Scan for the cell matching the given text and deliver its (x, y) coordinate at center. 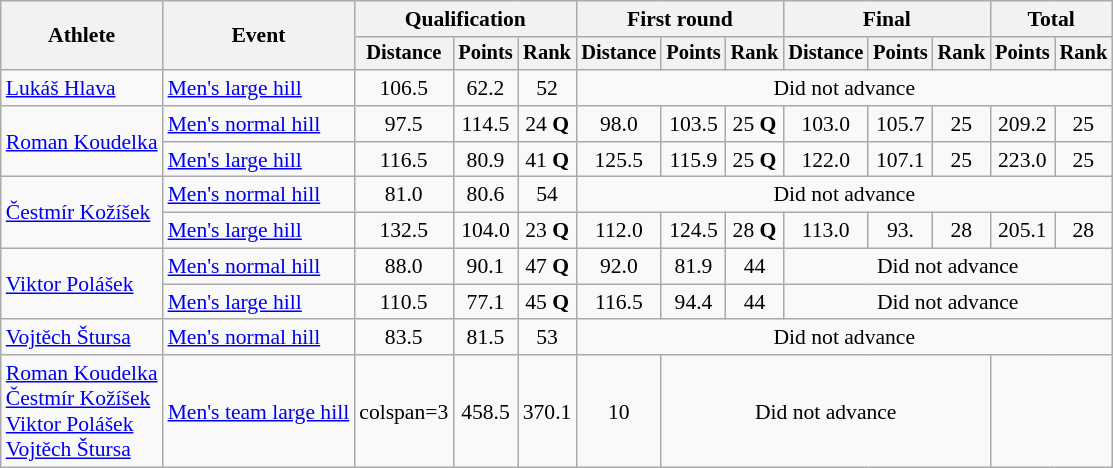
223.0 (1022, 160)
77.1 (485, 302)
24 Q (548, 124)
Qualification (465, 19)
205.1 (1022, 231)
Roman KoudelkaČestmír KožíšekViktor PolášekVojtěch Štursa (82, 411)
80.6 (485, 195)
104.0 (485, 231)
41 Q (548, 160)
colspan=3 (404, 411)
103.0 (826, 124)
458.5 (485, 411)
370.1 (548, 411)
47 Q (548, 267)
125.5 (618, 160)
94.4 (693, 302)
92.0 (618, 267)
28 Q (755, 231)
93. (900, 231)
81.9 (693, 267)
88.0 (404, 267)
Event (259, 36)
90.1 (485, 267)
10 (618, 411)
Čestmír Kožíšek (82, 212)
115.9 (693, 160)
45 Q (548, 302)
Final (886, 19)
62.2 (485, 88)
132.5 (404, 231)
97.5 (404, 124)
54 (548, 195)
122.0 (826, 160)
80.9 (485, 160)
110.5 (404, 302)
107.1 (900, 160)
103.5 (693, 124)
Total (1051, 19)
124.5 (693, 231)
106.5 (404, 88)
105.7 (900, 124)
Viktor Polášek (82, 284)
114.5 (485, 124)
112.0 (618, 231)
113.0 (826, 231)
52 (548, 88)
98.0 (618, 124)
81.5 (485, 338)
Roman Koudelka (82, 142)
Lukáš Hlava (82, 88)
209.2 (1022, 124)
First round (680, 19)
81.0 (404, 195)
Men's team large hill (259, 411)
Vojtěch Štursa (82, 338)
53 (548, 338)
23 Q (548, 231)
83.5 (404, 338)
Athlete (82, 36)
